Detect which cell encompasses the target text, then output its (x, y) center coordinate. 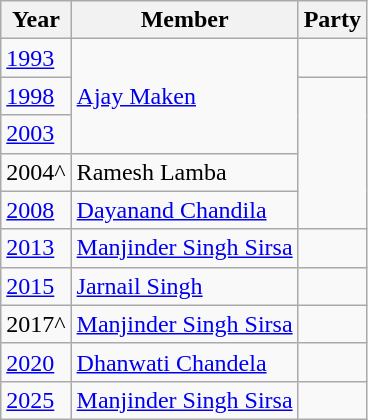
2004^ (36, 172)
2015 (36, 286)
2017^ (36, 324)
2003 (36, 134)
1998 (36, 96)
Year (36, 20)
Member (184, 20)
Dhanwati Chandela (184, 362)
1993 (36, 58)
2025 (36, 400)
Party (332, 20)
Ramesh Lamba (184, 172)
Jarnail Singh (184, 286)
2008 (36, 210)
Dayanand Chandila (184, 210)
Ajay Maken (184, 96)
2020 (36, 362)
2013 (36, 248)
